Extract the [x, y] coordinate from the center of the cell holding the provided text.  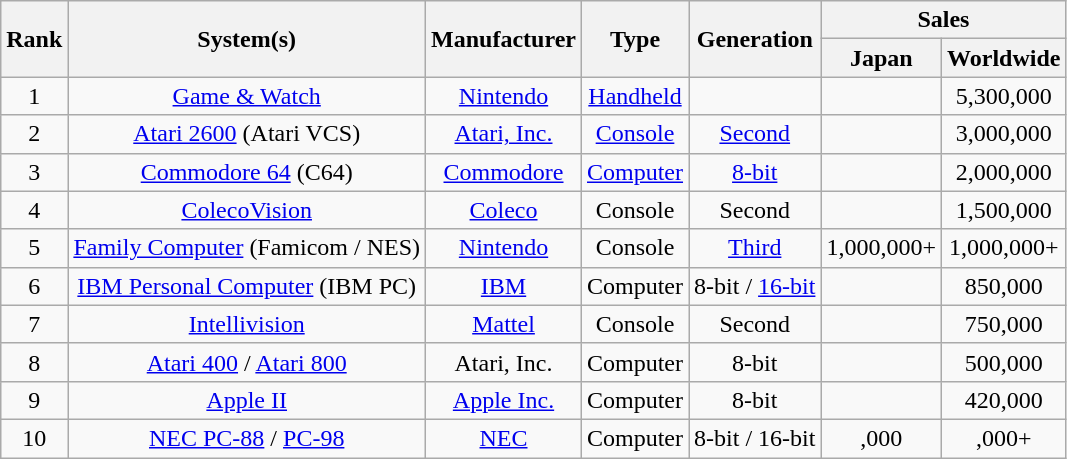
System(s) [247, 39]
Apple II [247, 400]
Coleco [504, 210]
Mattel [504, 324]
Family Computer (Famicom / NES) [247, 248]
5 [34, 248]
10 [34, 438]
1,500,000 [1004, 210]
Intellivision [247, 324]
850,000 [1004, 286]
Generation [755, 39]
8 [34, 362]
2,000,000 [1004, 172]
,000+ [1004, 438]
Third [755, 248]
NEC PC-88 / PC-98 [247, 438]
1 [34, 96]
Apple Inc. [504, 400]
Worldwide [1004, 58]
5,300,000 [1004, 96]
3 [34, 172]
IBM [504, 286]
7 [34, 324]
Type [634, 39]
4 [34, 210]
500,000 [1004, 362]
,000 [882, 438]
Game & Watch [247, 96]
IBM Personal Computer (IBM PC) [247, 286]
Manufacturer [504, 39]
3,000,000 [1004, 134]
ColecoVision [247, 210]
2 [34, 134]
Commodore 64 (C64) [247, 172]
Commodore [504, 172]
750,000 [1004, 324]
Japan [882, 58]
Handheld [634, 96]
Atari 2600 (Atari VCS) [247, 134]
6 [34, 286]
420,000 [1004, 400]
NEC [504, 438]
Rank [34, 39]
Sales [944, 20]
9 [34, 400]
Atari 400 / Atari 800 [247, 362]
